Capture the cell that displays the provided text and extract its [X, Y] central coordinate. 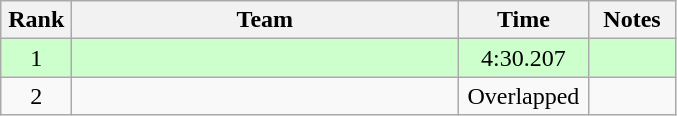
Overlapped [524, 96]
Notes [632, 20]
1 [36, 58]
4:30.207 [524, 58]
2 [36, 96]
Team [265, 20]
Time [524, 20]
Rank [36, 20]
